Determine the [x, y] coordinate at the center of the cell enclosing the given text.  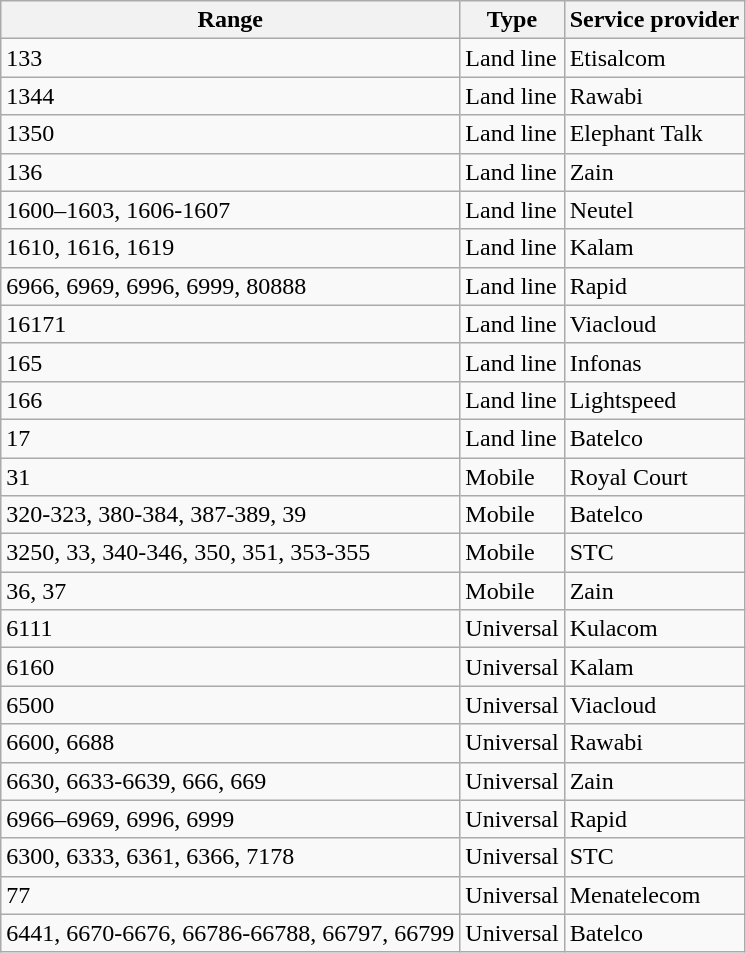
Etisalcom [654, 58]
Type [512, 20]
Menatelecom [654, 895]
31 [230, 477]
6300, 6333, 6361, 6366, 7178 [230, 857]
Kulacom [654, 629]
16171 [230, 324]
1350 [230, 134]
6966, 6969, 6996, 6999, 80888 [230, 286]
77 [230, 895]
Lightspeed [654, 400]
Range [230, 20]
3250, 33, 340-346, 350, 351, 353-355 [230, 553]
136 [230, 172]
36, 37 [230, 591]
Neutel [654, 210]
320-323, 380-384, 387-389, 39 [230, 515]
1344 [230, 96]
6600, 6688 [230, 743]
133 [230, 58]
1600–1603, 1606-1607 [230, 210]
6111 [230, 629]
6160 [230, 667]
1610, 1616, 1619 [230, 248]
6630, 6633-6639, 666, 669 [230, 781]
Elephant Talk [654, 134]
Infonas [654, 362]
Service provider [654, 20]
17 [230, 438]
165 [230, 362]
6441, 6670-6676, 66786-66788, 66797, 66799 [230, 933]
6966–6969, 6996, 6999 [230, 819]
6500 [230, 705]
Royal Court [654, 477]
166 [230, 400]
